Scan for the cell matching the given text and deliver its (x, y) coordinate at center. 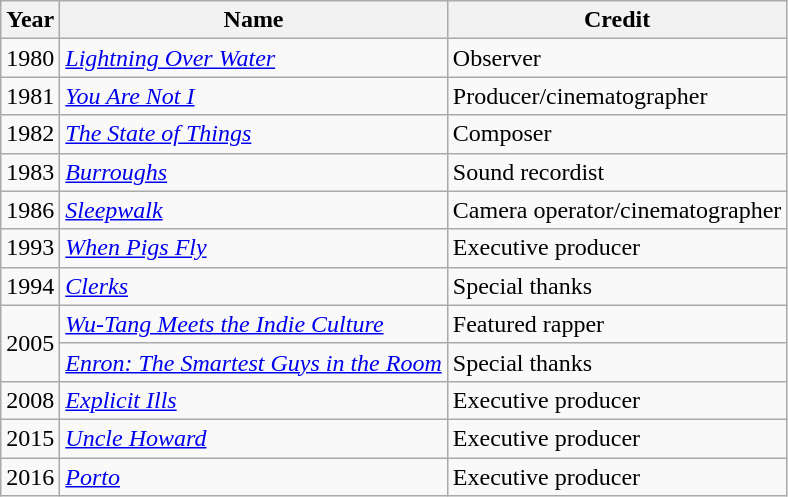
Lightning Over Water (254, 58)
Composer (617, 134)
Observer (617, 58)
1986 (30, 210)
Credit (617, 20)
Porto (254, 477)
Clerks (254, 286)
1980 (30, 58)
1983 (30, 172)
2005 (30, 343)
Camera operator/cinematographer (617, 210)
Uncle Howard (254, 438)
Explicit Ills (254, 400)
Sound recordist (617, 172)
Featured rapper (617, 324)
1981 (30, 96)
When Pigs Fly (254, 248)
1994 (30, 286)
2015 (30, 438)
1993 (30, 248)
Sleepwalk (254, 210)
2016 (30, 477)
Burroughs (254, 172)
Year (30, 20)
1982 (30, 134)
The State of Things (254, 134)
2008 (30, 400)
You Are Not I (254, 96)
Producer/cinematographer (617, 96)
Enron: The Smartest Guys in the Room (254, 362)
Wu-Tang Meets the Indie Culture (254, 324)
Name (254, 20)
